For the text-containing cell, return its midpoint in (X, Y) coordinate format. 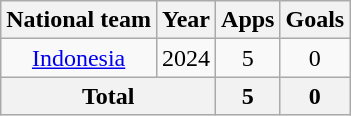
Goals (315, 20)
Indonesia (79, 58)
2024 (186, 58)
National team (79, 20)
Total (108, 96)
Year (186, 20)
Apps (248, 20)
